Pinpoint the cell where the given text exists, returning its (X, Y) midpoint coordinate. 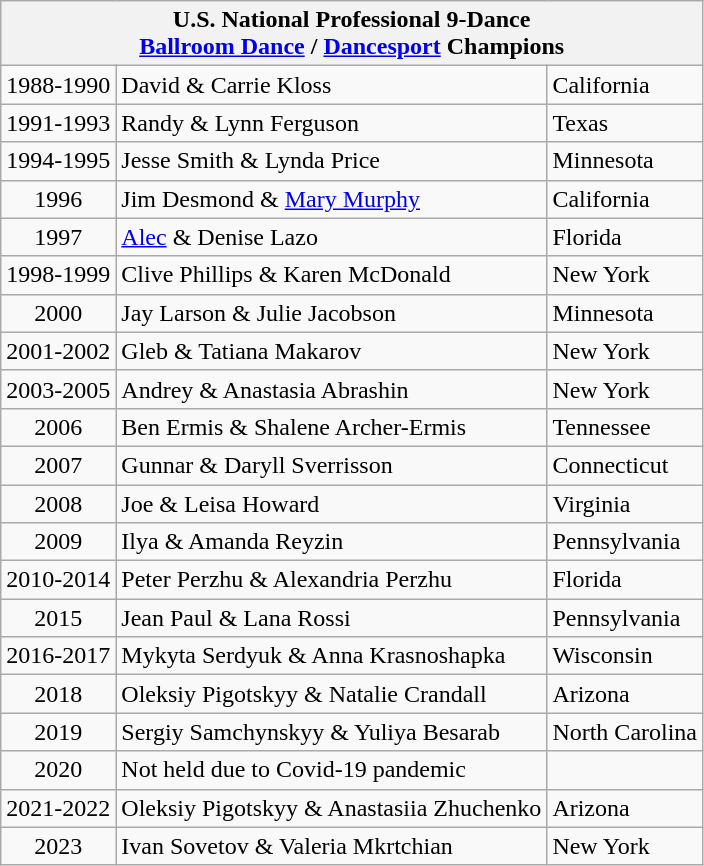
David & Carrie Kloss (332, 85)
Peter Perzhu & Alexandria Perzhu (332, 580)
Clive Phillips & Karen McDonald (332, 275)
2009 (58, 542)
2015 (58, 618)
Alec & Denise Lazo (332, 237)
2019 (58, 732)
2000 (58, 313)
2003-2005 (58, 389)
2021-2022 (58, 808)
Jay Larson & Julie Jacobson (332, 313)
Joe & Leisa Howard (332, 503)
Randy & Lynn Ferguson (332, 123)
2008 (58, 503)
1998-1999 (58, 275)
1994-1995 (58, 161)
Texas (625, 123)
1996 (58, 199)
Tennessee (625, 427)
U.S. National Professional 9-DanceBallroom Dance / Dancesport Champions (352, 34)
1991-1993 (58, 123)
Ben Ermis & Shalene Archer-Ermis (332, 427)
Wisconsin (625, 656)
1988-1990 (58, 85)
1997 (58, 237)
Jesse Smith & Lynda Price (332, 161)
Virginia (625, 503)
Jim Desmond & Mary Murphy (332, 199)
Andrey & Anastasia Abrashin (332, 389)
Oleksiy Pigotskyy & Anastasiia Zhuchenko (332, 808)
Jean Paul & Lana Rossi (332, 618)
2023 (58, 846)
Ilya & Amanda Reyzin (332, 542)
Gleb & Tatiana Makarov (332, 351)
2020 (58, 770)
Ivan Sovetov & Valeria Mkrtchian (332, 846)
Not held due to Covid-19 pandemic (332, 770)
Mykyta Serdyuk & Anna Krasnoshapka (332, 656)
Oleksiy Pigotskyy & Natalie Crandall (332, 694)
Connecticut (625, 465)
2010-2014 (58, 580)
2018 (58, 694)
2006 (58, 427)
2016-2017 (58, 656)
2007 (58, 465)
Sergiy Samchynskyy & Yuliya Besarab (332, 732)
Gunnar & Daryll Sverrisson (332, 465)
North Carolina (625, 732)
2001-2002 (58, 351)
